Search for the cell housing the specified text and yield its (X, Y) center coordinate. 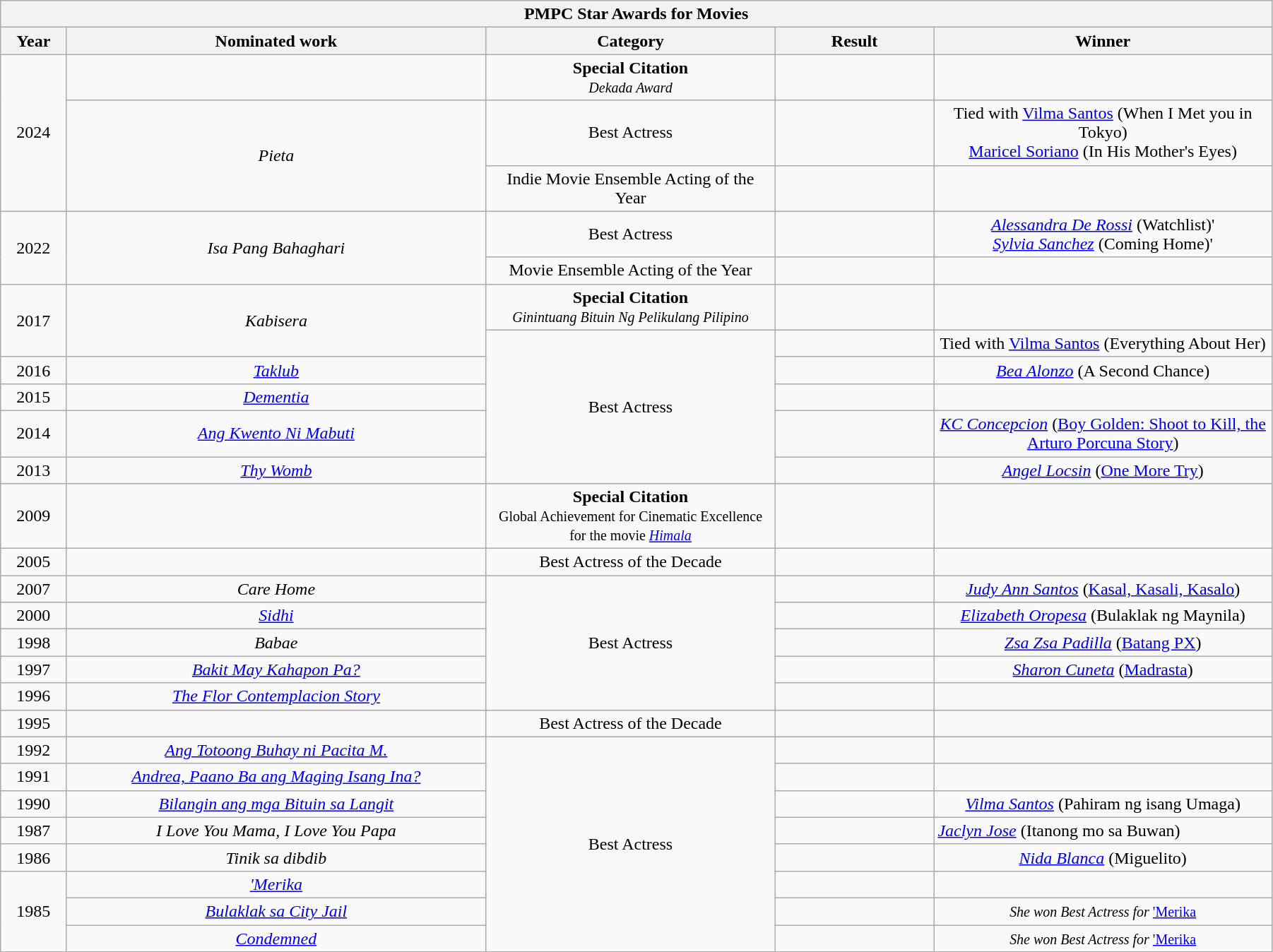
Sharon Cuneta (Madrasta) (1103, 670)
Andrea, Paano Ba ang Maging Isang Ina? (276, 777)
PMPC Star Awards for Movies (636, 14)
Vilma Santos (Pahiram ng isang Umaga) (1103, 804)
Condemned (276, 939)
Alessandra De Rossi (Watchlist)'Sylvia Sanchez (Coming Home)' (1103, 234)
2013 (34, 470)
Movie Ensemble Acting of the Year (630, 270)
Result (855, 41)
Elizabeth Oropesa (Bulaklak ng Maynila) (1103, 616)
Thy Womb (276, 470)
Winner (1103, 41)
2017 (34, 321)
The Flor Contemplacion Story (276, 696)
Care Home (276, 589)
1995 (34, 723)
Year (34, 41)
2016 (34, 370)
Tinik sa dibdib (276, 857)
Ang Kwento Ni Mabuti (276, 434)
Tied with Vilma Santos (Everything About Her) (1103, 343)
Indie Movie Ensemble Acting of the Year (630, 188)
1986 (34, 857)
Special Citation Ginintuang Bituin Ng Pelikulang Pilipino (630, 307)
Special Citation Dekada Award (630, 78)
2005 (34, 562)
Pieta (276, 155)
Taklub (276, 370)
2009 (34, 516)
Ang Totoong Buhay ni Pacita M. (276, 750)
2015 (34, 397)
1997 (34, 670)
Angel Locsin (One More Try) (1103, 470)
1992 (34, 750)
1990 (34, 804)
KC Concepcion (Boy Golden: Shoot to Kill, the Arturo Porcuna Story) (1103, 434)
1996 (34, 696)
Jaclyn Jose (Itanong mo sa Buwan) (1103, 831)
Nida Blanca (Miguelito) (1103, 857)
2007 (34, 589)
2000 (34, 616)
1998 (34, 643)
'Merika (276, 884)
Nominated work (276, 41)
2022 (34, 247)
Bilangin ang mga Bituin sa Langit (276, 804)
Sidhi (276, 616)
Category (630, 41)
Judy Ann Santos (Kasal, Kasali, Kasalo) (1103, 589)
Special Citation Global Achievement for Cinematic Excellence for the movie Himala (630, 516)
2024 (34, 133)
Tied with Vilma Santos (When I Met you in Tokyo) Maricel Soriano (In His Mother's Eyes) (1103, 133)
Isa Pang Bahaghari (276, 247)
Bulaklak sa City Jail (276, 911)
Kabisera (276, 321)
Dementia (276, 397)
1987 (34, 831)
Babae (276, 643)
Zsa Zsa Padilla (Batang PX) (1103, 643)
1991 (34, 777)
Bakit May Kahapon Pa? (276, 670)
Bea Alonzo (A Second Chance) (1103, 370)
2014 (34, 434)
I Love You Mama, I Love You Papa (276, 831)
1985 (34, 911)
